Search for the cell housing the specified text and yield its [x, y] center coordinate. 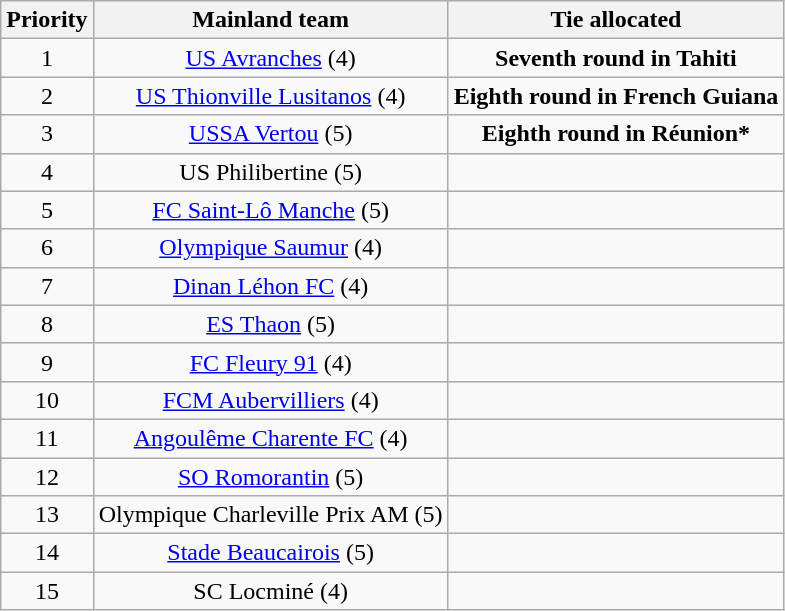
Olympique Saumur (4) [270, 248]
FC Saint-Lô Manche (5) [270, 210]
3 [47, 134]
SC Locminé (4) [270, 591]
Dinan Léhon FC (4) [270, 286]
1 [47, 58]
7 [47, 286]
4 [47, 172]
US Philibertine (5) [270, 172]
Mainland team [270, 20]
11 [47, 438]
Olympique Charleville Prix AM (5) [270, 515]
US Avranches (4) [270, 58]
Stade Beaucairois (5) [270, 553]
9 [47, 362]
Priority [47, 20]
Eighth round in Réunion* [616, 134]
FC Fleury 91 (4) [270, 362]
8 [47, 324]
Eighth round in French Guiana [616, 96]
ES Thaon (5) [270, 324]
2 [47, 96]
US Thionville Lusitanos (4) [270, 96]
15 [47, 591]
14 [47, 553]
Angoulême Charente FC (4) [270, 438]
Seventh round in Tahiti [616, 58]
6 [47, 248]
Tie allocated [616, 20]
10 [47, 400]
12 [47, 477]
USSA Vertou (5) [270, 134]
13 [47, 515]
FCM Aubervilliers (4) [270, 400]
SO Romorantin (5) [270, 477]
5 [47, 210]
